Detect which cell encompasses the target text, then output its (X, Y) center coordinate. 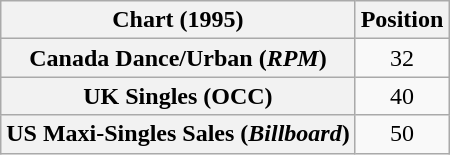
32 (402, 58)
Position (402, 20)
Canada Dance/Urban (RPM) (178, 58)
UK Singles (OCC) (178, 96)
US Maxi-Singles Sales (Billboard) (178, 134)
Chart (1995) (178, 20)
50 (402, 134)
40 (402, 96)
